Determine the [X, Y] coordinate at the center of the cell enclosing the given text.  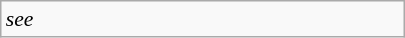
see [203, 19]
